Output the [X, Y] coordinate of the center of the cell containing the given text.  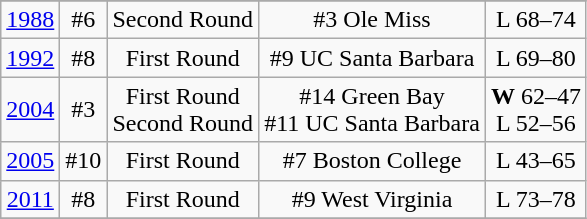
Second Round [183, 20]
#3 [84, 110]
L 69–80 [536, 58]
L 43–65 [536, 161]
First RoundSecond Round [183, 110]
#9 UC Santa Barbara [372, 58]
1988 [30, 20]
2011 [30, 199]
#9 West Virginia [372, 199]
1992 [30, 58]
#6 [84, 20]
2004 [30, 110]
W 62–47L 52–56 [536, 110]
L 73–78 [536, 199]
#14 Green Bay#11 UC Santa Barbara [372, 110]
2005 [30, 161]
L 68–74 [536, 20]
#7 Boston College [372, 161]
#10 [84, 161]
#3 Ole Miss [372, 20]
